Locate the cell with the specified text and output its (X, Y) center coordinate. 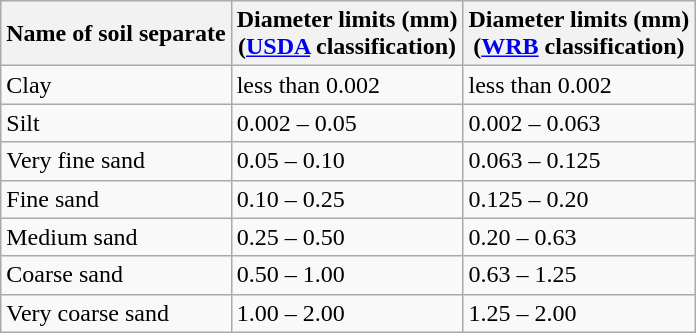
Name of soil separate (116, 34)
0.63 – 1.25 (579, 275)
0.05 – 0.10 (347, 161)
0.125 – 0.20 (579, 199)
1.25 – 2.00 (579, 313)
Diameter limits (mm)(WRB classification) (579, 34)
Coarse sand (116, 275)
Diameter limits (mm)(USDA classification) (347, 34)
0.063 – 0.125 (579, 161)
0.002 – 0.063 (579, 123)
Fine sand (116, 199)
Very fine sand (116, 161)
Medium sand (116, 237)
1.00 – 2.00 (347, 313)
0.20 – 0.63 (579, 237)
Clay (116, 85)
0.25 – 0.50 (347, 237)
Very coarse sand (116, 313)
0.10 – 0.25 (347, 199)
Silt (116, 123)
0.002 – 0.05 (347, 123)
0.50 – 1.00 (347, 275)
